Identify which cell holds the provided text, then report its [X, Y] central coordinate. 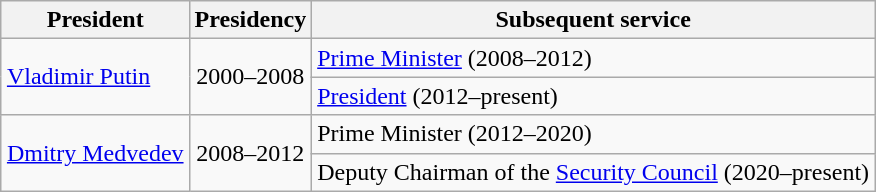
Dmitry Medvedev [95, 153]
Prime Minister (2012–2020) [594, 134]
President [95, 20]
Deputy Chairman of the Security Council (2020–present) [594, 172]
2008–2012 [250, 153]
2000–2008 [250, 77]
Subsequent service [594, 20]
President (2012–present) [594, 96]
Vladimir Putin [95, 77]
Prime Minister (2008–2012) [594, 58]
Presidency [250, 20]
